Find where the given text appears and provide that cell's center as [x, y] coordinate. 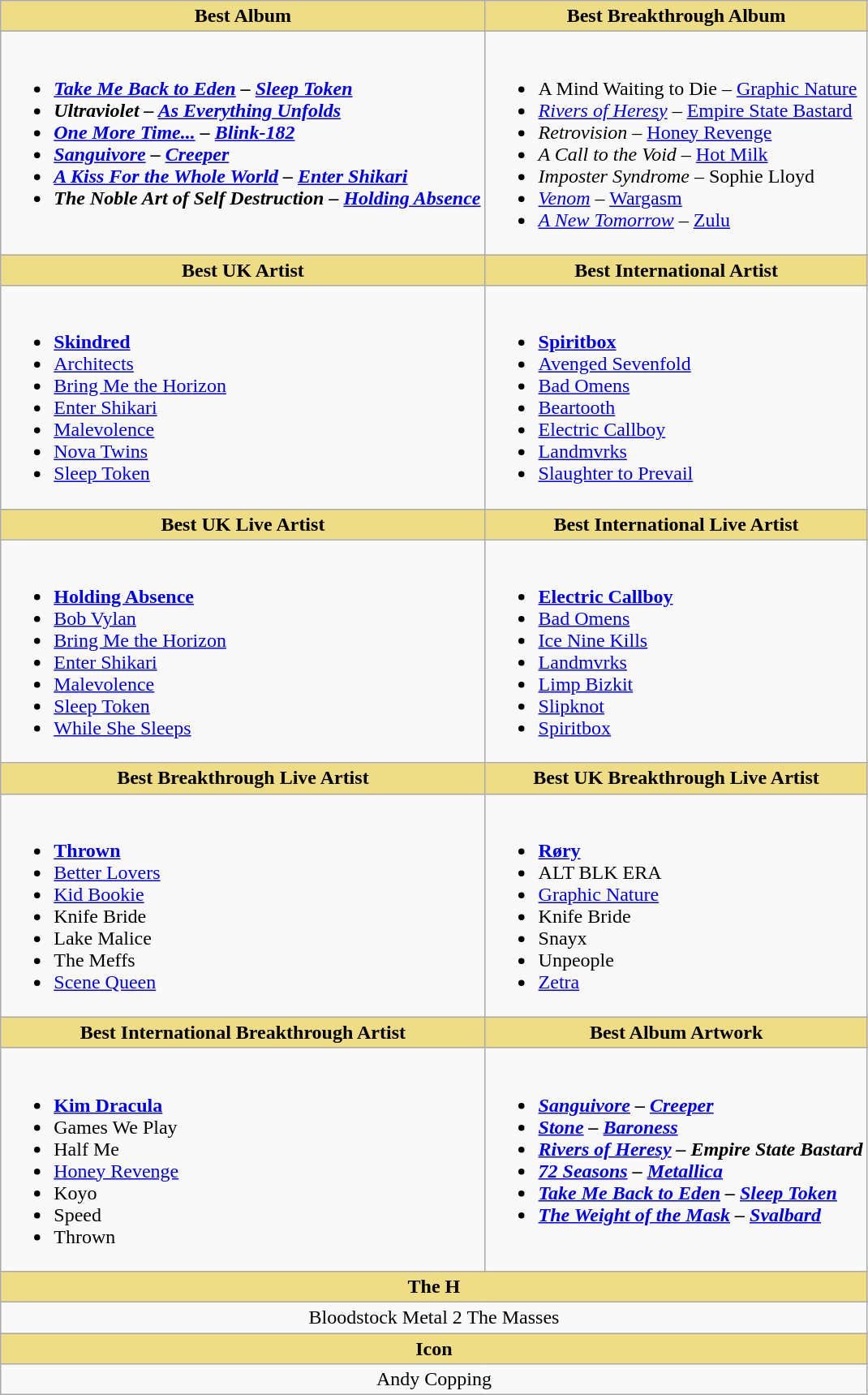
The H [434, 1286]
Best UK Live Artist [243, 524]
Holding AbsenceBob VylanBring Me the HorizonEnter ShikariMalevolenceSleep TokenWhile She Sleeps [243, 651]
ThrownBetter LoversKid BookieKnife BrideLake MaliceThe MeffsScene Queen [243, 906]
Icon [434, 1348]
Best International Breakthrough Artist [243, 1032]
SpiritboxAvenged SevenfoldBad OmensBeartoothElectric CallboyLandmvrksSlaughter to Prevail [677, 398]
Best UK Breakthrough Live Artist [677, 778]
Bloodstock Metal 2 The Masses [434, 1317]
Best Breakthrough Live Artist [243, 778]
Electric CallboyBad OmensIce Nine KillsLandmvrksLimp BizkitSlipknotSpiritbox [677, 651]
Best Album Artwork [677, 1032]
Best UK Artist [243, 270]
Best International Artist [677, 270]
Andy Copping [434, 1380]
Best Album [243, 16]
Kim DraculaGames We PlayHalf MeHoney RevengeKoyoSpeedThrown [243, 1159]
Best International Live Artist [677, 524]
Best Breakthrough Album [677, 16]
RøryALT BLK ERAGraphic NatureKnife BrideSnayxUnpeopleZetra [677, 906]
SkindredArchitectsBring Me the HorizonEnter ShikariMalevolenceNova TwinsSleep Token [243, 398]
